Extract the (X, Y) coordinate from the center of the cell holding the provided text.  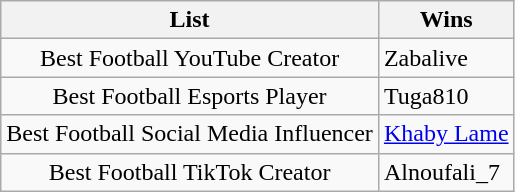
Wins (446, 20)
Tuga810 (446, 96)
Best Football Social Media Influencer (190, 134)
Zabalive (446, 58)
Best Football TikTok Creator (190, 172)
Best Football Esports Player (190, 96)
List (190, 20)
Khaby Lame (446, 134)
Best Football YouTube Creator (190, 58)
Alnoufali_7 (446, 172)
